Search for the cell housing the specified text and yield its [X, Y] center coordinate. 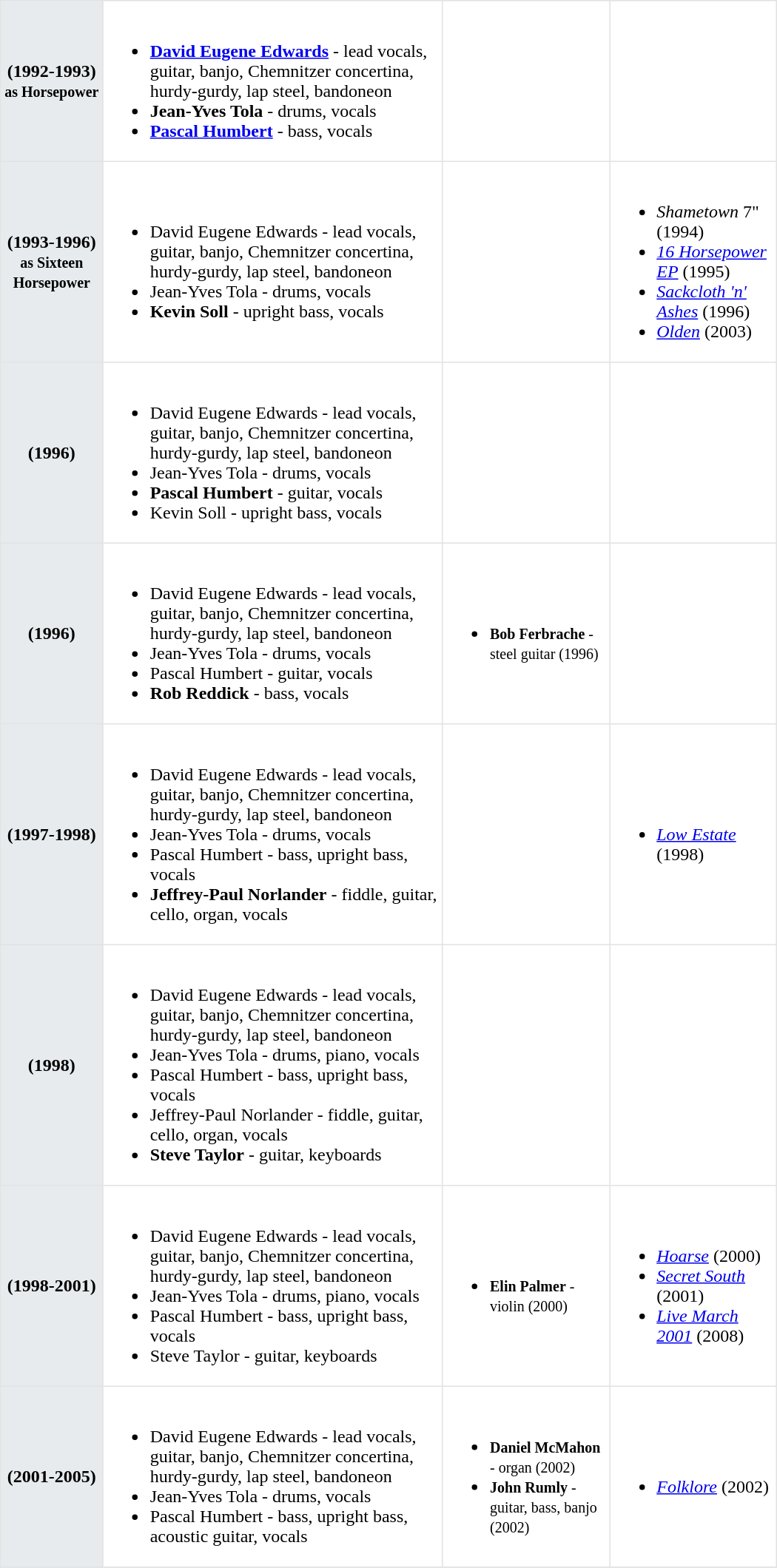
Elin Palmer - violin (2000) [525, 1286]
(1998) [52, 1065]
(1997-1998) [52, 834]
Low Estate (1998) [693, 834]
(1993-1996)as Sixteen Horsepower [52, 262]
Bob Ferbrache - steel guitar (1996) [525, 633]
Folklore (2002) [693, 1476]
Shametown 7" (1994)16 Horsepower EP (1995)Sackcloth 'n' Ashes (1996)Olden (2003) [693, 262]
Hoarse (2000)Secret South (2001)Live March 2001 (2008) [693, 1286]
(2001-2005) [52, 1476]
(1998-2001) [52, 1286]
Daniel McMahon - organ (2002)John Rumly - guitar, bass, banjo (2002) [525, 1476]
(1992-1993)as Horsepower [52, 81]
